Return the [x, y] coordinate for the center point of the cell that contains the specified text.  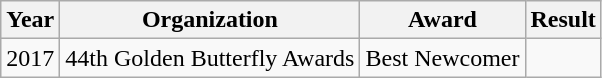
Organization [210, 20]
Award [442, 20]
Best Newcomer [442, 58]
44th Golden Butterfly Awards [210, 58]
Result [563, 20]
2017 [30, 58]
Year [30, 20]
